Capture the cell that displays the provided text and extract its (X, Y) central coordinate. 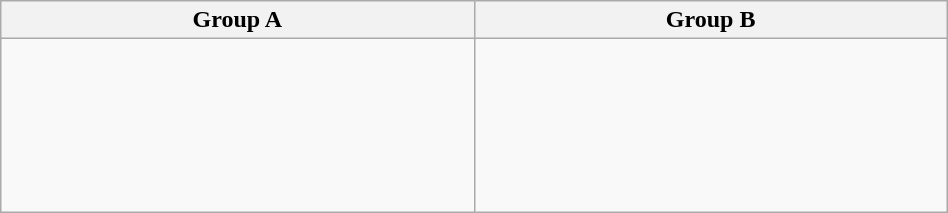
Group A (238, 20)
Group B (710, 20)
